Provide the [X, Y] coordinate of the cell's center where the given text is located.  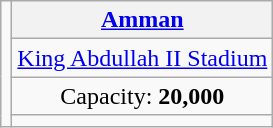
Amman [142, 20]
Capacity: 20,000 [142, 96]
King Abdullah II Stadium [142, 58]
